Search for the cell housing the specified text and yield its (X, Y) center coordinate. 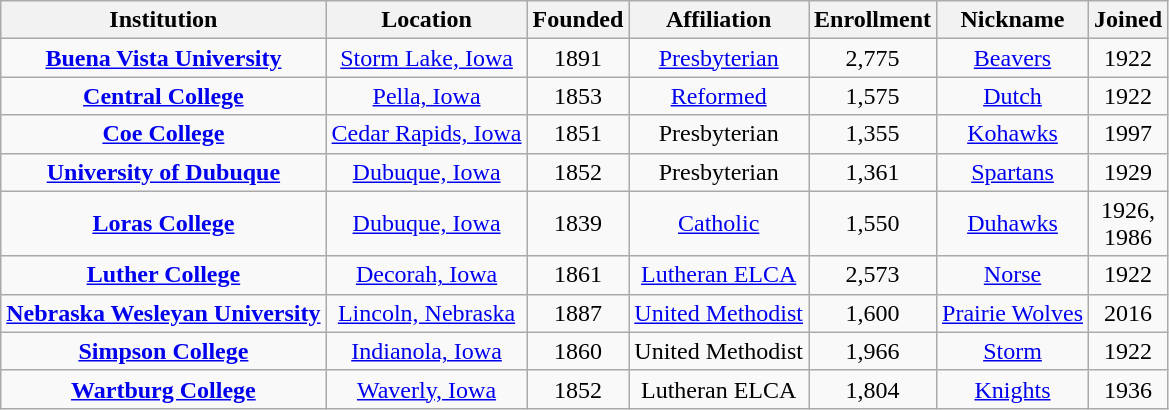
University of Dubuque (164, 172)
Central College (164, 96)
1839 (578, 224)
Pella, Iowa (426, 96)
Waverly, Iowa (426, 389)
Nebraska Wesleyan University (164, 313)
Storm Lake, Iowa (426, 58)
Enrollment (873, 20)
Knights (1013, 389)
1853 (578, 96)
Decorah, Iowa (426, 275)
1,550 (873, 224)
1926,1986 (1128, 224)
1887 (578, 313)
Duhawks (1013, 224)
Reformed (719, 96)
Spartans (1013, 172)
Lincoln, Nebraska (426, 313)
Buena Vista University (164, 58)
2016 (1128, 313)
Wartburg College (164, 389)
Beavers (1013, 58)
Joined (1128, 20)
Institution (164, 20)
2,573 (873, 275)
Location (426, 20)
Luther College (164, 275)
2,775 (873, 58)
1936 (1128, 389)
Prairie Wolves (1013, 313)
Indianola, Iowa (426, 351)
Cedar Rapids, Iowa (426, 134)
1,355 (873, 134)
1861 (578, 275)
Kohawks (1013, 134)
1,804 (873, 389)
1929 (1128, 172)
Norse (1013, 275)
Coe College (164, 134)
1,966 (873, 351)
1,575 (873, 96)
1851 (578, 134)
Simpson College (164, 351)
1997 (1128, 134)
Storm (1013, 351)
1,600 (873, 313)
Dutch (1013, 96)
1891 (578, 58)
Nickname (1013, 20)
1860 (578, 351)
Founded (578, 20)
Catholic (719, 224)
Loras College (164, 224)
1,361 (873, 172)
Affiliation (719, 20)
